For the text-containing cell, return its midpoint in [X, Y] coordinate format. 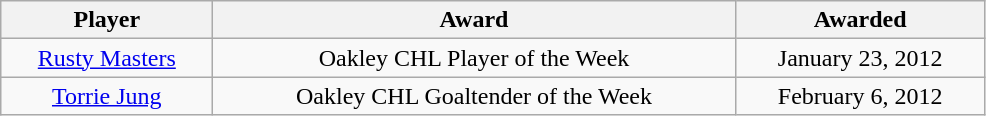
Oakley CHL Goaltender of the Week [474, 96]
Awarded [860, 20]
February 6, 2012 [860, 96]
Rusty Masters [107, 58]
January 23, 2012 [860, 58]
Oakley CHL Player of the Week [474, 58]
Award [474, 20]
Player [107, 20]
Torrie Jung [107, 96]
